Find where the given text appears and provide that cell's center as (x, y) coordinate. 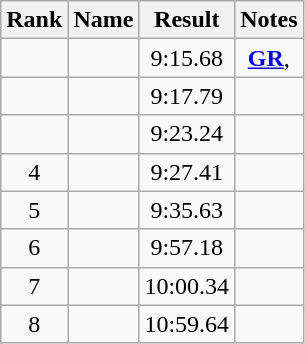
7 (34, 286)
5 (34, 210)
Name (104, 20)
9:27.41 (187, 172)
8 (34, 324)
9:15.68 (187, 58)
9:35.63 (187, 210)
9:23.24 (187, 134)
9:17.79 (187, 96)
6 (34, 248)
Rank (34, 20)
Notes (269, 20)
4 (34, 172)
10:00.34 (187, 286)
GR, (269, 58)
10:59.64 (187, 324)
9:57.18 (187, 248)
Result (187, 20)
